Search for the cell housing the specified text and yield its (x, y) center coordinate. 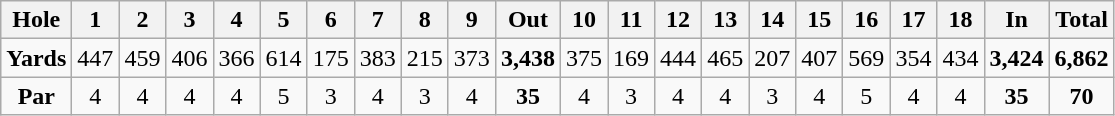
6 (330, 20)
569 (866, 58)
366 (236, 58)
3,438 (528, 58)
169 (632, 58)
7 (378, 20)
407 (820, 58)
11 (632, 20)
444 (678, 58)
207 (772, 58)
465 (726, 58)
Hole (36, 20)
13 (726, 20)
70 (1082, 96)
215 (424, 58)
Out (528, 20)
175 (330, 58)
614 (284, 58)
15 (820, 20)
447 (96, 58)
383 (378, 58)
17 (914, 20)
375 (584, 58)
In (1016, 20)
406 (190, 58)
14 (772, 20)
1 (96, 20)
2 (142, 20)
8 (424, 20)
Yards (36, 58)
Total (1082, 20)
373 (472, 58)
9 (472, 20)
3,424 (1016, 58)
354 (914, 58)
12 (678, 20)
16 (866, 20)
434 (960, 58)
459 (142, 58)
Par (36, 96)
18 (960, 20)
10 (584, 20)
6,862 (1082, 58)
